Capture the cell that displays the provided text and extract its (x, y) central coordinate. 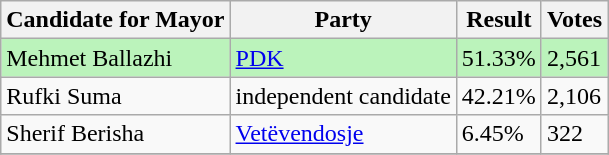
2,106 (574, 96)
51.33% (498, 58)
Sherif Berisha (116, 134)
Party (343, 20)
Result (498, 20)
independent candidate (343, 96)
Votes (574, 20)
6.45% (498, 134)
42.21% (498, 96)
322 (574, 134)
Rufki Suma (116, 96)
Vetëvendosje (343, 134)
2,561 (574, 58)
PDK (343, 58)
Mehmet Ballazhi (116, 58)
Candidate for Mayor (116, 20)
